Extract the (X, Y) coordinate from the center of the cell holding the provided text.  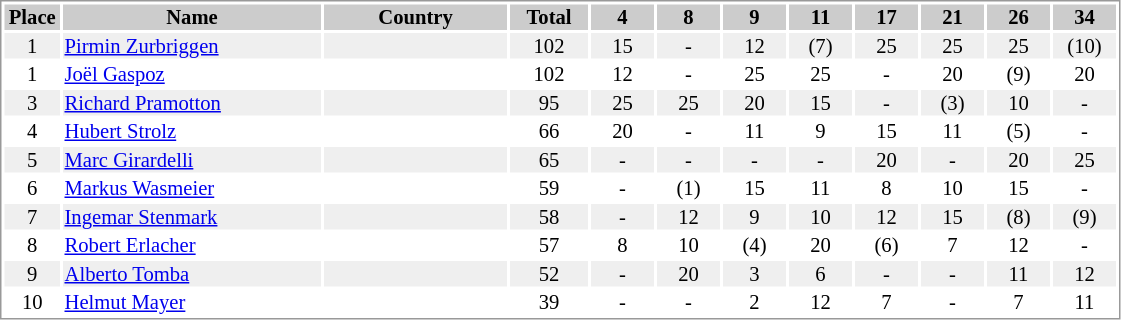
(5) (1018, 131)
5 (32, 160)
Hubert Strolz (192, 131)
(6) (886, 245)
17 (886, 17)
2 (754, 303)
Total (549, 17)
(4) (754, 245)
Alberto Tomba (192, 274)
Markus Wasmeier (192, 189)
Ingemar Stenmark (192, 217)
(10) (1084, 46)
58 (549, 217)
(3) (952, 103)
(7) (820, 46)
Country (416, 17)
52 (549, 274)
(1) (688, 189)
66 (549, 131)
Richard Pramotton (192, 103)
59 (549, 189)
65 (549, 160)
Marc Girardelli (192, 160)
39 (549, 303)
Place (32, 17)
34 (1084, 17)
Pirmin Zurbriggen (192, 46)
26 (1018, 17)
95 (549, 103)
57 (549, 245)
Name (192, 17)
21 (952, 17)
(8) (1018, 217)
Joël Gaspoz (192, 75)
Helmut Mayer (192, 303)
Robert Erlacher (192, 245)
